Find where the given text appears and provide that cell's center as (x, y) coordinate. 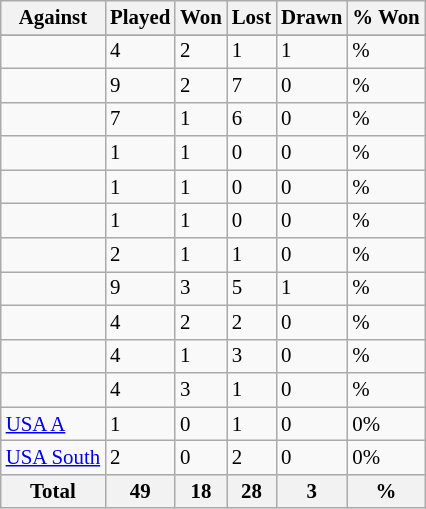
USA South (53, 458)
Against (53, 18)
Drawn (312, 18)
USA A (53, 424)
Won (201, 18)
18 (201, 491)
6 (252, 119)
% Won (386, 18)
28 (252, 491)
Lost (252, 18)
Total (53, 491)
49 (140, 491)
5 (252, 288)
Played (140, 18)
